Search for the cell housing the specified text and yield its (x, y) center coordinate. 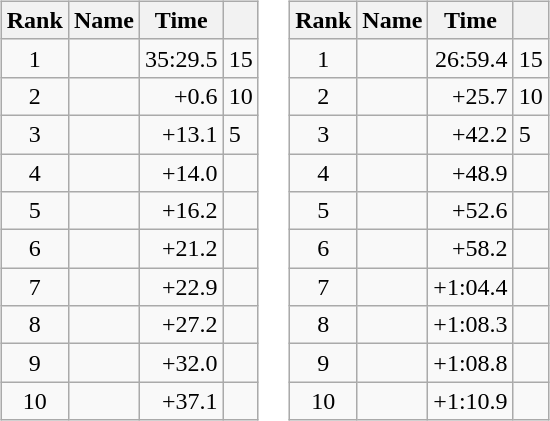
+27.2 (181, 325)
+16.2 (181, 211)
+37.1 (181, 401)
+22.9 (181, 287)
+48.9 (470, 173)
26:59.4 (470, 58)
+42.2 (470, 134)
+1:08.8 (470, 363)
+21.2 (181, 249)
+52.6 (470, 211)
+0.6 (181, 96)
+14.0 (181, 173)
+1:08.3 (470, 325)
+13.1 (181, 134)
+32.0 (181, 363)
+1:04.4 (470, 287)
+1:10.9 (470, 401)
+25.7 (470, 96)
35:29.5 (181, 58)
+58.2 (470, 249)
